Pinpoint the cell where the given text exists, returning its (X, Y) midpoint coordinate. 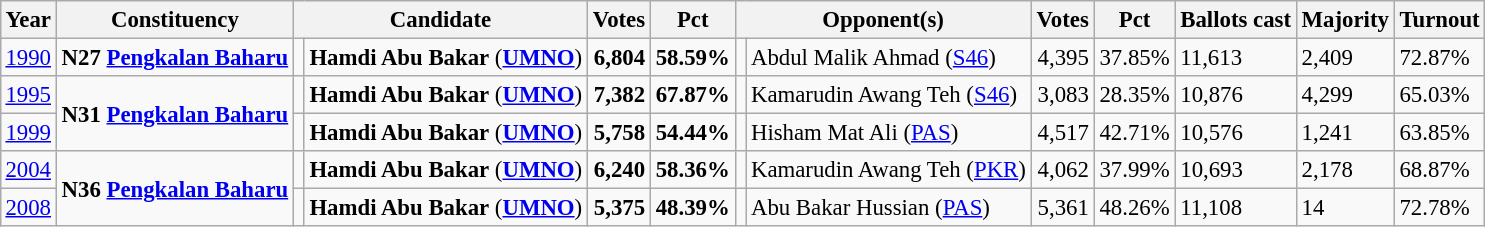
Turnout (1440, 20)
Kamarudin Awang Teh (S46) (889, 95)
5,375 (618, 208)
10,876 (1236, 95)
Abdul Malik Ahmad (S46) (889, 57)
Abu Bakar Hussian (PAS) (889, 208)
Candidate (440, 20)
58.59% (692, 57)
1990 (28, 57)
67.87% (692, 95)
72.78% (1440, 208)
1999 (28, 133)
N27 Pengkalan Baharu (174, 57)
68.87% (1440, 170)
Hisham Mat Ali (PAS) (889, 133)
54.44% (692, 133)
6,240 (618, 170)
11,108 (1236, 208)
48.39% (692, 208)
63.85% (1440, 133)
11,613 (1236, 57)
5,361 (1062, 208)
Ballots cast (1236, 20)
Constituency (174, 20)
Opponent(s) (883, 20)
1,241 (1345, 133)
2004 (28, 170)
Kamarudin Awang Teh (PKR) (889, 170)
N36 Pengkalan Baharu (174, 188)
5,758 (618, 133)
48.26% (1134, 208)
10,576 (1236, 133)
58.36% (692, 170)
4,062 (1062, 170)
2,178 (1345, 170)
65.03% (1440, 95)
42.71% (1134, 133)
Majority (1345, 20)
Year (28, 20)
2,409 (1345, 57)
4,395 (1062, 57)
72.87% (1440, 57)
4,517 (1062, 133)
14 (1345, 208)
2008 (28, 208)
28.35% (1134, 95)
3,083 (1062, 95)
10,693 (1236, 170)
6,804 (618, 57)
1995 (28, 95)
7,382 (618, 95)
N31 Pengkalan Baharu (174, 114)
37.99% (1134, 170)
37.85% (1134, 57)
4,299 (1345, 95)
